Pinpoint the cell where the given text exists, returning its [x, y] midpoint coordinate. 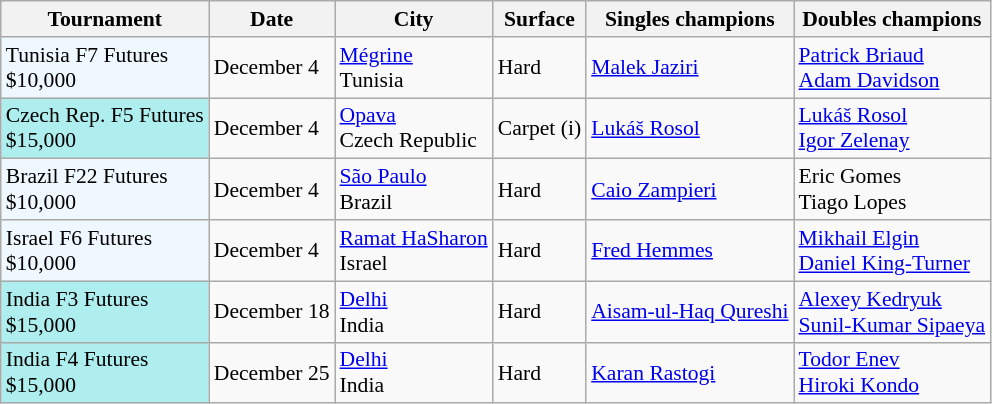
Surface [540, 19]
Brazil F22 Futures$10,000 [105, 190]
Tournament [105, 19]
Fred Hemmes [690, 250]
Czech Rep. F5 Futures$15,000 [105, 128]
Eric Gomes Tiago Lopes [892, 190]
Singles champions [690, 19]
Todor Enev Hiroki Kondo [892, 372]
City [414, 19]
Ramat HaSharonIsrael [414, 250]
Israel F6 Futures$10,000 [105, 250]
Patrick Briaud Adam Davidson [892, 68]
Malek Jaziri [690, 68]
India F3 Futures$15,000 [105, 312]
Date [272, 19]
São PauloBrazil [414, 190]
Carpet (i) [540, 128]
Alexey Kedryuk Sunil-Kumar Sipaeya [892, 312]
Tunisia F7 Futures$10,000 [105, 68]
Caio Zampieri [690, 190]
December 18 [272, 312]
Lukáš Rosol [690, 128]
India F4 Futures$15,000 [105, 372]
December 25 [272, 372]
MégrineTunisia [414, 68]
Karan Rastogi [690, 372]
Mikhail Elgin Daniel King-Turner [892, 250]
Aisam-ul-Haq Qureshi [690, 312]
OpavaCzech Republic [414, 128]
Doubles champions [892, 19]
Lukáš Rosol Igor Zelenay [892, 128]
